Find where the given text appears and provide that cell's center as (x, y) coordinate. 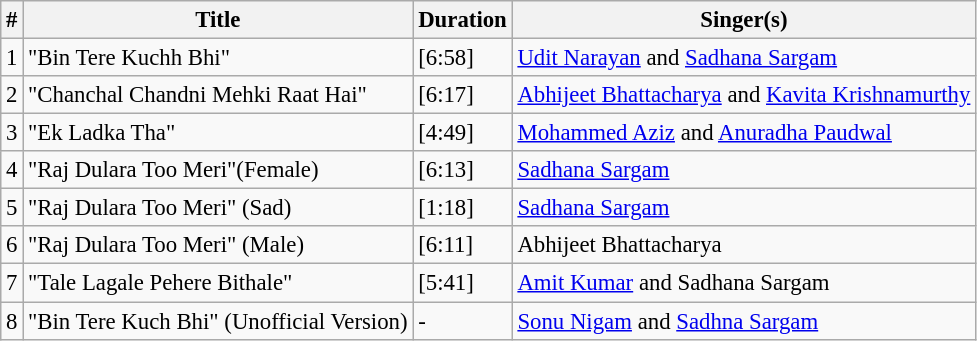
[6:13] (462, 170)
"Bin Tere Kuch Bhi" (Unofficial Version) (218, 321)
Duration (462, 20)
1 (12, 58)
Mohammed Aziz and Anuradha Paudwal (744, 133)
[6:11] (462, 245)
6 (12, 245)
3 (12, 133)
- (462, 321)
[1:18] (462, 208)
"Chanchal Chandni Mehki Raat Hai" (218, 95)
"Bin Tere Kuchh Bhi" (218, 58)
[6:58] (462, 58)
Abhijeet Bhattacharya (744, 245)
Abhijeet Bhattacharya and Kavita Krishnamurthy (744, 95)
"Ek Ladka Tha" (218, 133)
Amit Kumar and Sadhana Sargam (744, 283)
[4:49] (462, 133)
4 (12, 170)
"Raj Dulara Too Meri" (Sad) (218, 208)
[5:41] (462, 283)
2 (12, 95)
Title (218, 20)
7 (12, 283)
"Raj Dulara Too Meri"(Female) (218, 170)
Sonu Nigam and Sadhna Sargam (744, 321)
8 (12, 321)
"Raj Dulara Too Meri" (Male) (218, 245)
Udit Narayan and Sadhana Sargam (744, 58)
[6:17] (462, 95)
# (12, 20)
"Tale Lagale Pehere Bithale" (218, 283)
Singer(s) (744, 20)
5 (12, 208)
